Find where the given text appears and provide that cell's center as (x, y) coordinate. 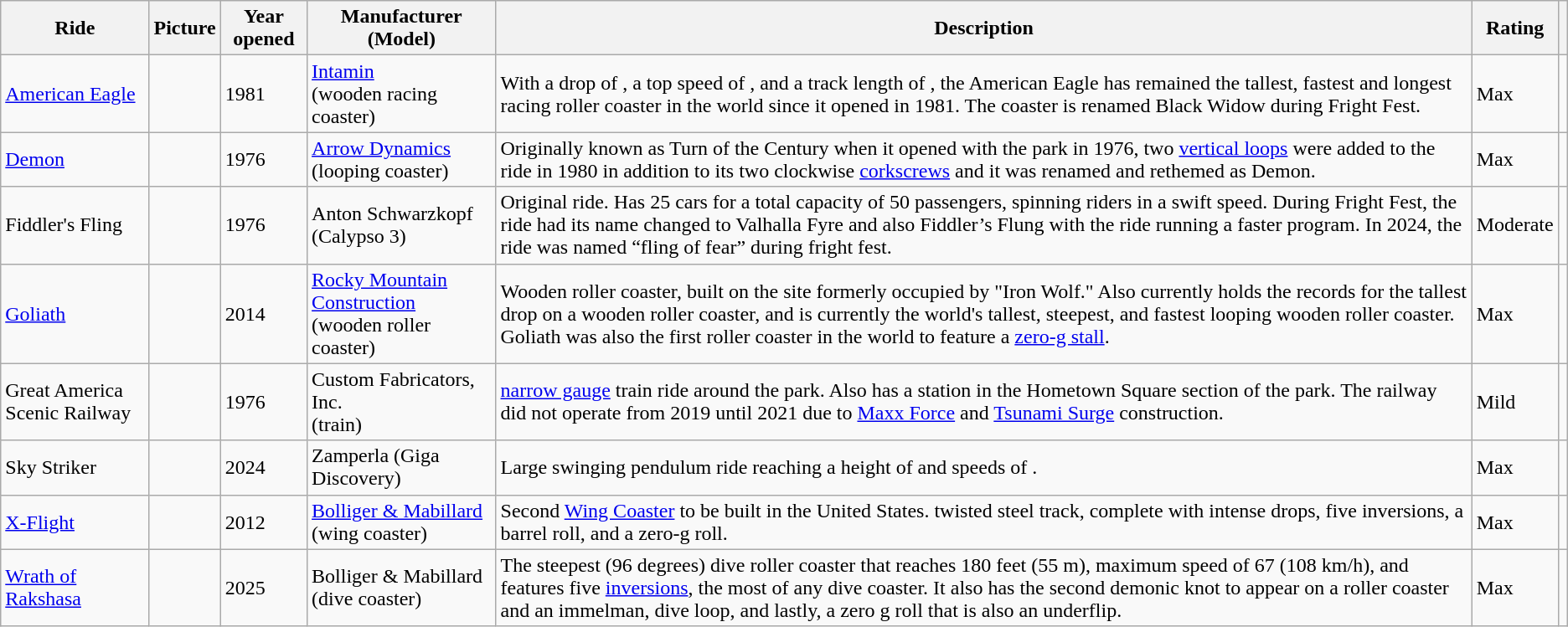
Bolliger & Mabillard(wing coaster) (402, 522)
Zamperla (Giga Discovery) (402, 467)
Custom Fabricators, Inc.(train) (402, 402)
Goliath (75, 313)
Fiddler's Fling (75, 225)
Arrow Dynamics (looping coaster) (402, 159)
Rating (1514, 28)
American Eagle (75, 94)
Bolliger & Mabillard (dive coaster) (402, 588)
Moderate (1514, 225)
2012 (263, 522)
Ride (75, 28)
2024 (263, 467)
Great America Scenic Railway (75, 402)
X-Flight (75, 522)
Sky Striker (75, 467)
Intamin(wooden racing coaster) (402, 94)
Year opened (263, 28)
2025 (263, 588)
1981 (263, 94)
Anton Schwarzkopf(Calypso 3) (402, 225)
Large swinging pendulum ride reaching a height of and speeds of . (983, 467)
Mild (1514, 402)
Manufacturer(Model) (402, 28)
Rocky Mountain Construction (wooden roller coaster) (402, 313)
2014 (263, 313)
Picture (184, 28)
Wrath of Rakshasa (75, 588)
Description (983, 28)
Demon (75, 159)
